Search for the cell housing the specified text and yield its (x, y) center coordinate. 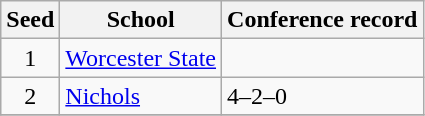
Conference record (322, 20)
Seed (30, 20)
1 (30, 58)
4–2–0 (322, 96)
Nichols (141, 96)
School (141, 20)
2 (30, 96)
Worcester State (141, 58)
